Provide the (x, y) coordinate of the cell's center where the given text is located.  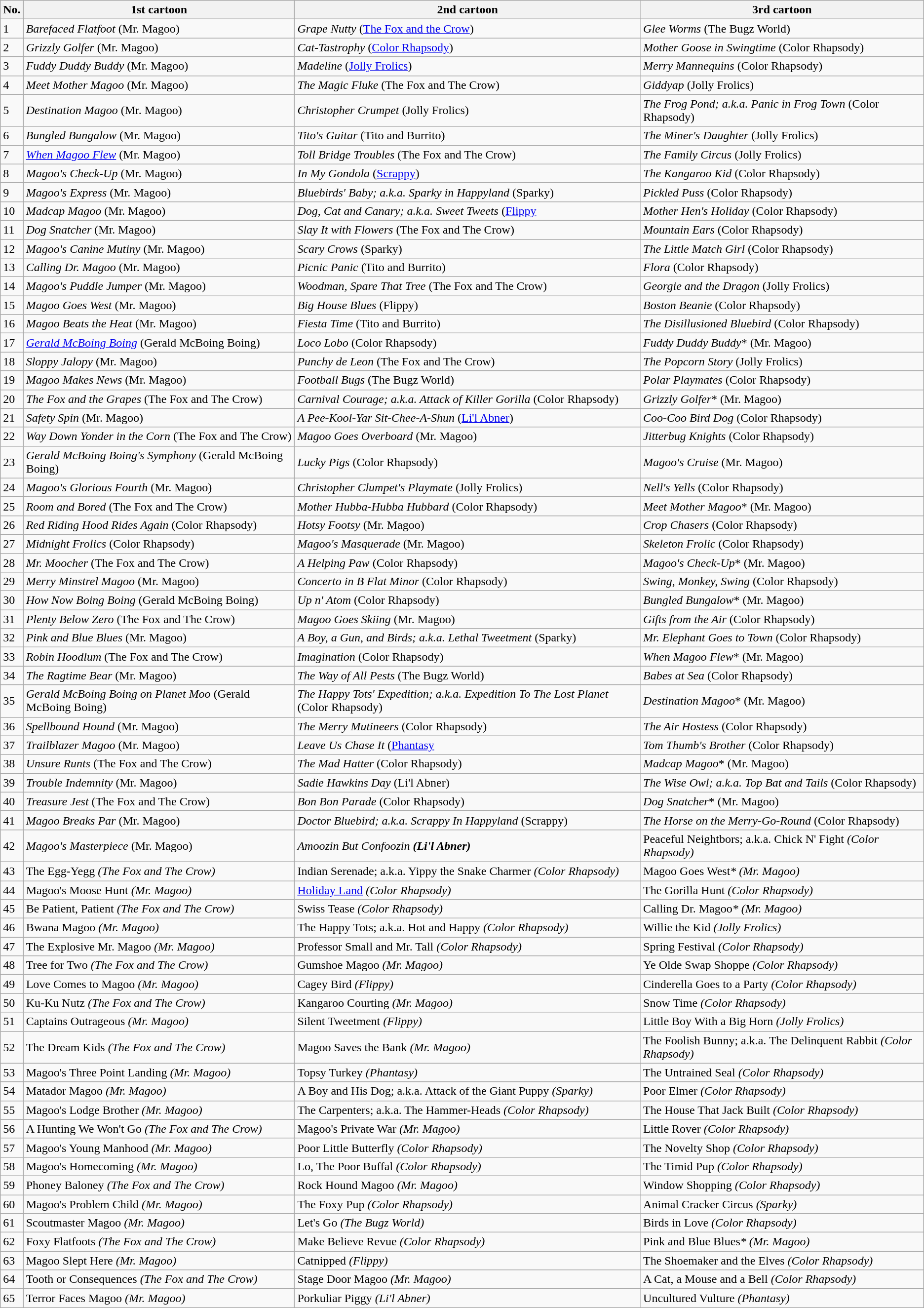
Midnight Frolics (Color Rhapsody) (159, 544)
Magoo Goes Overboard (Mr. Magoo) (468, 436)
The Foolish Bunny; a.k.a. The Delinquent Rabbit (Color Rhapsody) (782, 1047)
Peaceful Neightbors; a.k.a. Chick N' Fight (Color Rhapsody) (782, 845)
Stage Door Magoo (Mr. Magoo) (468, 1279)
Dog, Cat and Canary; a.k.a. Sweet Tweets (Flippy (468, 211)
Captains Outrageous (Mr. Magoo) (159, 1022)
The Disillusioned Bluebird (Color Rhapsody) (782, 324)
Magoo's Check-Up (Mr. Magoo) (159, 173)
63 (12, 1261)
Robin Hoodlum (The Fox and The Crow) (159, 657)
Scary Crows (Sparky) (468, 248)
Ku-Ku Nutz (The Fox and The Crow) (159, 1003)
The Family Circus (Jolly Frolics) (782, 155)
Birds in Love (Color Rhapsody) (782, 1223)
Flora (Color Rhapsody) (782, 268)
Window Shopping (Color Rhapsody) (782, 1185)
Catnipped (Flippy) (468, 1261)
A Helping Paw (Color Rhapsody) (468, 562)
A Boy and His Dog; a.k.a. Attack of the Giant Puppy (Sparky) (468, 1091)
64 (12, 1279)
3rd cartoon (782, 10)
Magoo's Masterpiece (Mr. Magoo) (159, 845)
25 (12, 506)
58 (12, 1166)
Mr. Moocher (The Fox and The Crow) (159, 562)
41 (12, 820)
Doctor Bluebird; a.k.a. Scrappy In Happyland (Scrappy) (468, 820)
Crop Chasers (Color Rhapsody) (782, 525)
1st cartoon (159, 10)
Magoo Goes Skiing (Mr. Magoo) (468, 619)
The Gorilla Hunt (Color Rhapsody) (782, 890)
Mr. Elephant Goes to Town (Color Rhapsody) (782, 638)
The Shoemaker and the Elves (Color Rhapsody) (782, 1261)
Magoo Makes News (Mr. Magoo) (159, 380)
Magoo Goes West (Mr. Magoo) (159, 305)
Mother Goose in Swingtime (Color Rhapsody) (782, 47)
Gifts from the Air (Color Rhapsody) (782, 619)
34 (12, 675)
Madcap Magoo (Mr. Magoo) (159, 211)
Meet Mother Magoo* (Mr. Magoo) (782, 506)
Terror Faces Magoo (Mr. Magoo) (159, 1298)
Nell's Yells (Color Rhapsody) (782, 487)
Spellbound Hound (Mr. Magoo) (159, 726)
The Magic Fluke (The Fox and The Crow) (468, 85)
Tom Thumb's Brother (Color Rhapsody) (782, 745)
Leave Us Chase It (Phantasy (468, 745)
59 (12, 1185)
Loco Lobo (Color Rhapsody) (468, 343)
The Miner's Daughter (Jolly Frolics) (782, 136)
Cat-Tastrophy (Color Rhapsody) (468, 47)
Spring Festival (Color Rhapsody) (782, 947)
Mother Hubba-Hubba Hubbard (Color Rhapsody) (468, 506)
Uncultured Vulture (Phantasy) (782, 1298)
Cinderella Goes to a Party (Color Rhapsody) (782, 984)
31 (12, 619)
When Magoo Flew* (Mr. Magoo) (782, 657)
The House That Jack Built (Color Rhapsody) (782, 1110)
Trouble Indemnity (Mr. Magoo) (159, 783)
The Frog Pond; a.k.a. Panic in Frog Town (Color Rhapsody) (782, 111)
Madeline (Jolly Frolics) (468, 66)
Unsure Runts (The Fox and The Crow) (159, 764)
Glee Worms (The Bugz World) (782, 29)
Bungled Bungalow (Mr. Magoo) (159, 136)
Fuddy Duddy Buddy* (Mr. Magoo) (782, 343)
Punchy de Leon (The Fox and The Crow) (468, 361)
Red Riding Hood Rides Again (Color Rhapsody) (159, 525)
Madcap Magoo* (Mr. Magoo) (782, 764)
7 (12, 155)
48 (12, 965)
Magoo's Young Manhood (Mr. Magoo) (159, 1148)
27 (12, 544)
57 (12, 1148)
Jitterbug Knights (Color Rhapsody) (782, 436)
Pink and Blue Blues (Mr. Magoo) (159, 638)
The Foxy Pup (Color Rhapsody) (468, 1204)
Babes at Sea (Color Rhapsody) (782, 675)
20 (12, 399)
Magoo's Cruise (Mr. Magoo) (782, 462)
8 (12, 173)
Willie the Kid (Jolly Frolics) (782, 928)
The Popcorn Story (Jolly Frolics) (782, 361)
Poor Little Butterfly (Color Rhapsody) (468, 1148)
The Happy Tots; a.k.a. Hot and Happy (Color Rhapsody) (468, 928)
13 (12, 268)
The Timid Pup (Color Rhapsody) (782, 1166)
Concerto in B Flat Minor (Color Rhapsody) (468, 582)
Skeleton Frolic (Color Rhapsody) (782, 544)
62 (12, 1242)
Up n' Atom (Color Rhapsody) (468, 600)
A Hunting We Won't Go (The Fox and The Crow) (159, 1129)
Magoo's Canine Mutiny (Mr. Magoo) (159, 248)
Toll Bridge Troubles (The Fox and The Crow) (468, 155)
The Carpenters; a.k.a. The Hammer-Heads (Color Rhapsody) (468, 1110)
Dog Snatcher* (Mr. Magoo) (782, 801)
5 (12, 111)
26 (12, 525)
Plenty Below Zero (The Fox and The Crow) (159, 619)
65 (12, 1298)
53 (12, 1072)
Indian Serenade; a.k.a. Yippy the Snake Charmer (Color Rhapsody) (468, 871)
Woodman, Spare That Tree (The Fox and The Crow) (468, 286)
38 (12, 764)
Fuddy Duddy Buddy (Mr. Magoo) (159, 66)
Dog Snatcher (Mr. Magoo) (159, 230)
Calling Dr. Magoo* (Mr. Magoo) (782, 909)
21 (12, 418)
36 (12, 726)
The Horse on the Merry-Go-Round (Color Rhapsody) (782, 820)
Snow Time (Color Rhapsody) (782, 1003)
Merry Mannequins (Color Rhapsody) (782, 66)
Phoney Baloney (The Fox and The Crow) (159, 1185)
Mother Hen's Holiday (Color Rhapsody) (782, 211)
Matador Magoo (Mr. Magoo) (159, 1091)
9 (12, 192)
The Mad Hatter (Color Rhapsody) (468, 764)
Destination Magoo (Mr. Magoo) (159, 111)
29 (12, 582)
52 (12, 1047)
Silent Tweetment (Flippy) (468, 1022)
46 (12, 928)
Way Down Yonder in the Corn (The Fox and The Crow) (159, 436)
Pink and Blue Blues* (Mr. Magoo) (782, 1242)
18 (12, 361)
19 (12, 380)
60 (12, 1204)
Giddyap (Jolly Frolics) (782, 85)
Gerald McBoing Boing on Planet Moo (Gerald McBoing Boing) (159, 701)
Love Comes to Magoo (Mr. Magoo) (159, 984)
The Novelty Shop (Color Rhapsody) (782, 1148)
Tooth or Consequences (The Fox and The Crow) (159, 1279)
55 (12, 1110)
In My Gondola (Scrappy) (468, 173)
3 (12, 66)
Grizzly Golfer (Mr. Magoo) (159, 47)
51 (12, 1022)
Hotsy Footsy (Mr. Magoo) (468, 525)
The Air Hostess (Color Rhapsody) (782, 726)
Meet Mother Magoo (Mr. Magoo) (159, 85)
Lucky Pigs (Color Rhapsody) (468, 462)
The Wise Owl; a.k.a. Top Bat and Tails (Color Rhapsody) (782, 783)
30 (12, 600)
The Explosive Mr. Magoo (Mr. Magoo) (159, 947)
Grape Nutty (The Fox and the Crow) (468, 29)
23 (12, 462)
24 (12, 487)
Calling Dr. Magoo (Mr. Magoo) (159, 268)
The Little Match Girl (Color Rhapsody) (782, 248)
Football Bugs (The Bugz World) (468, 380)
Magoo Slept Here (Mr. Magoo) (159, 1261)
Barefaced Flatfoot (Mr. Magoo) (159, 29)
Magoo's Problem Child (Mr. Magoo) (159, 1204)
Sadie Hawkins Day (Li'l Abner) (468, 783)
Bluebirds' Baby; a.k.a. Sparky in Happyland (Sparky) (468, 192)
The Kangaroo Kid (Color Rhapsody) (782, 173)
The Merry Mutineers (Color Rhapsody) (468, 726)
28 (12, 562)
Christopher Clumpet's Playmate (Jolly Frolics) (468, 487)
4 (12, 85)
Bungled Bungalow* (Mr. Magoo) (782, 600)
Sloppy Jalopy (Mr. Magoo) (159, 361)
Safety Spin (Mr. Magoo) (159, 418)
42 (12, 845)
33 (12, 657)
Rock Hound Magoo (Mr. Magoo) (468, 1185)
Georgie and the Dragon (Jolly Frolics) (782, 286)
Magoo's Glorious Fourth (Mr. Magoo) (159, 487)
44 (12, 890)
61 (12, 1223)
Make Believe Revue (Color Rhapsody) (468, 1242)
Boston Beanie (Color Rhapsody) (782, 305)
43 (12, 871)
Foxy Flatfoots (The Fox and The Crow) (159, 1242)
35 (12, 701)
The Ragtime Bear (Mr. Magoo) (159, 675)
Magoo's Check-Up* (Mr. Magoo) (782, 562)
Trailblazer Magoo (Mr. Magoo) (159, 745)
6 (12, 136)
Magoo Breaks Par (Mr. Magoo) (159, 820)
Ye Olde Swap Shoppe (Color Rhapsody) (782, 965)
The Way of All Pests (The Bugz World) (468, 675)
Bon Bon Parade (Color Rhapsody) (468, 801)
Magoo Saves the Bank (Mr. Magoo) (468, 1047)
Professor Small and Mr. Tall (Color Rhapsody) (468, 947)
Lo, The Poor Buffal (Color Rhapsody) (468, 1166)
A Boy, a Gun, and Birds; a.k.a. Lethal Tweetment (Sparky) (468, 638)
Tito's Guitar (Tito and Burrito) (468, 136)
The Untrained Seal (Color Rhapsody) (782, 1072)
14 (12, 286)
Little Rover (Color Rhapsody) (782, 1129)
Be Patient, Patient (The Fox and The Crow) (159, 909)
Holiday Land (Color Rhapsody) (468, 890)
Grizzly Golfer* (Mr. Magoo) (782, 399)
Kangaroo Courting (Mr. Magoo) (468, 1003)
Magoo's Private War (Mr. Magoo) (468, 1129)
1 (12, 29)
Animal Cracker Circus (Sparky) (782, 1204)
Topsy Turkey (Phantasy) (468, 1072)
Poor Elmer (Color Rhapsody) (782, 1091)
Room and Bored (The Fox and The Crow) (159, 506)
The Happy Tots' Expedition; a.k.a. Expedition To The Lost Planet (Color Rhapsody) (468, 701)
Little Boy With a Big Horn (Jolly Frolics) (782, 1022)
49 (12, 984)
The Dream Kids (The Fox and The Crow) (159, 1047)
2 (12, 47)
17 (12, 343)
Gerald McBoing Boing (Gerald McBoing Boing) (159, 343)
Magoo's Puddle Jumper (Mr. Magoo) (159, 286)
Gerald McBoing Boing's Symphony (Gerald McBoing Boing) (159, 462)
Cagey Bird (Flippy) (468, 984)
Amoozin But Confoozin (Li'l Abner) (468, 845)
The Egg-Yegg (The Fox and The Crow) (159, 871)
Bwana Magoo (Mr. Magoo) (159, 928)
12 (12, 248)
Magoo's Homecoming (Mr. Magoo) (159, 1166)
Big House Blues (Flippy) (468, 305)
A Pee-Kool-Yar Sit-Chee-A-Shun (Li'l Abner) (468, 418)
Scoutmaster Magoo (Mr. Magoo) (159, 1223)
16 (12, 324)
47 (12, 947)
15 (12, 305)
Imagination (Color Rhapsody) (468, 657)
Slay It with Flowers (The Fox and The Crow) (468, 230)
Swing, Monkey, Swing (Color Rhapsody) (782, 582)
40 (12, 801)
32 (12, 638)
56 (12, 1129)
Mountain Ears (Color Rhapsody) (782, 230)
A Cat, a Mouse and a Bell (Color Rhapsody) (782, 1279)
Magoo's Moose Hunt (Mr. Magoo) (159, 890)
Carnival Courage; a.k.a. Attack of Killer Gorilla (Color Rhapsody) (468, 399)
Gumshoe Magoo (Mr. Magoo) (468, 965)
50 (12, 1003)
Tree for Two (The Fox and The Crow) (159, 965)
Pickled Puss (Color Rhapsody) (782, 192)
Christopher Crumpet (Jolly Frolics) (468, 111)
Magoo Beats the Heat (Mr. Magoo) (159, 324)
11 (12, 230)
54 (12, 1091)
2nd cartoon (468, 10)
39 (12, 783)
Destination Magoo* (Mr. Magoo) (782, 701)
Picnic Panic (Tito and Burrito) (468, 268)
Treasure Jest (The Fox and The Crow) (159, 801)
No. (12, 10)
Magoo's Masquerade (Mr. Magoo) (468, 544)
Magoo's Three Point Landing (Mr. Magoo) (159, 1072)
How Now Boing Boing (Gerald McBoing Boing) (159, 600)
Coo-Coo Bird Dog (Color Rhapsody) (782, 418)
Polar Playmates (Color Rhapsody) (782, 380)
Merry Minstrel Magoo (Mr. Magoo) (159, 582)
Magoo's Lodge Brother (Mr. Magoo) (159, 1110)
10 (12, 211)
45 (12, 909)
The Fox and the Grapes (The Fox and The Crow) (159, 399)
Magoo's Express (Mr. Magoo) (159, 192)
Magoo Goes West* (Mr. Magoo) (782, 871)
37 (12, 745)
Swiss Tease (Color Rhapsody) (468, 909)
Porkuliar Piggy (Li'l Abner) (468, 1298)
When Magoo Flew (Mr. Magoo) (159, 155)
22 (12, 436)
Fiesta Time (Tito and Burrito) (468, 324)
Let's Go (The Bugz World) (468, 1223)
